Capture the cell that displays the provided text and extract its (x, y) central coordinate. 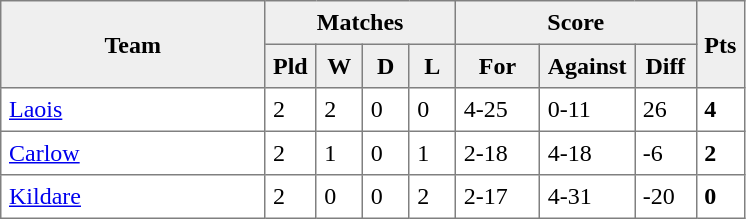
2-18 (497, 153)
2-17 (497, 197)
0-11 (586, 110)
4-18 (586, 153)
Diff (666, 66)
-20 (666, 197)
D (385, 66)
Pld (290, 66)
26 (666, 110)
L (432, 66)
For (497, 66)
Matches (360, 23)
4-25 (497, 110)
-6 (666, 153)
Team (133, 44)
Pts (720, 44)
4 (720, 110)
Against (586, 66)
W (339, 66)
4-31 (586, 197)
Carlow (133, 153)
Laois (133, 110)
Score (576, 23)
Kildare (133, 197)
